Detect which cell encompasses the target text, then output its (x, y) center coordinate. 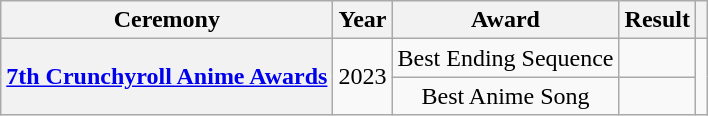
Best Anime Song (506, 96)
Best Ending Sequence (506, 58)
Year (362, 20)
Ceremony (167, 20)
7th Crunchyroll Anime Awards (167, 77)
2023 (362, 77)
Result (657, 20)
Award (506, 20)
